Search for the cell housing the specified text and yield its [x, y] center coordinate. 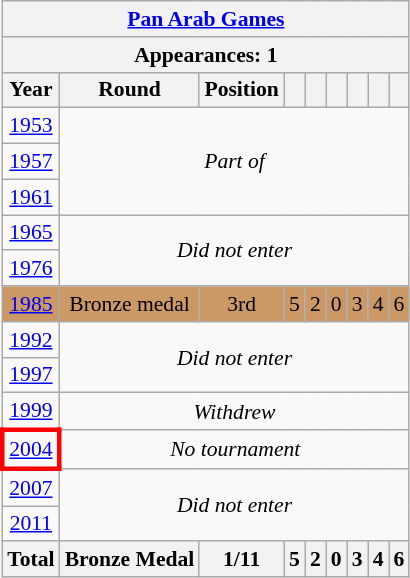
1997 [30, 375]
Withdrew [235, 412]
1/11 [241, 560]
Total [30, 560]
Position [241, 90]
3rd [241, 304]
2011 [30, 524]
Round [130, 90]
Part of [235, 162]
1999 [30, 412]
No tournament [235, 450]
Pan Arab Games [206, 19]
Appearances: 1 [206, 55]
1976 [30, 269]
1992 [30, 340]
1953 [30, 126]
1985 [30, 304]
1957 [30, 162]
2004 [30, 450]
Bronze medal [130, 304]
Year [30, 90]
2007 [30, 488]
1965 [30, 233]
1961 [30, 197]
Bronze Medal [130, 560]
